Find where the given text appears and provide that cell's center as [x, y] coordinate. 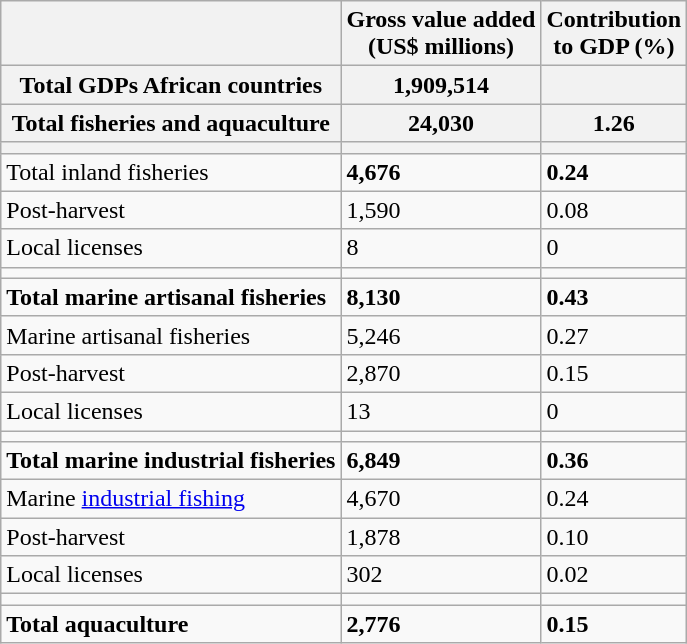
0.27 [614, 335]
2,776 [441, 624]
1,909,514 [441, 85]
Marine industrial fishing [171, 499]
13 [441, 411]
0.10 [614, 537]
4,676 [441, 172]
1.26 [614, 123]
Contributionto GDP (%) [614, 34]
Total inland fisheries [171, 172]
2,870 [441, 373]
0.08 [614, 210]
1,590 [441, 210]
8 [441, 248]
0.02 [614, 575]
6,849 [441, 461]
5,246 [441, 335]
302 [441, 575]
Total aquaculture [171, 624]
24,030 [441, 123]
Total fisheries and aquaculture [171, 123]
Total marine artisanal fisheries [171, 297]
0.36 [614, 461]
Total GDPs African countries [171, 85]
0.43 [614, 297]
Marine artisanal fisheries [171, 335]
4,670 [441, 499]
8,130 [441, 297]
Gross value added(US$ millions) [441, 34]
Total marine industrial fisheries [171, 461]
1,878 [441, 537]
